Determine the (X, Y) coordinate at the center of the cell enclosing the given text.  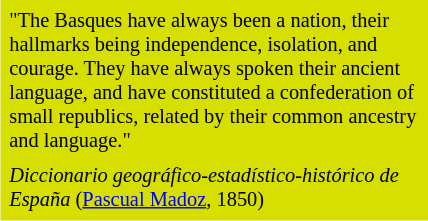
Diccionario geográfico-estadístico-histórico de España (Pascual Madoz, 1850) (214, 188)
